Extract the [x, y] coordinate from the center of the cell holding the provided text.  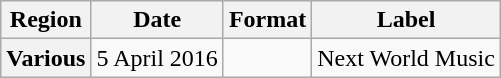
Region [46, 20]
Label [406, 20]
Date [157, 20]
Format [267, 20]
Various [46, 58]
Next World Music [406, 58]
5 April 2016 [157, 58]
